Locate the cell with the specified text and output its (x, y) center coordinate. 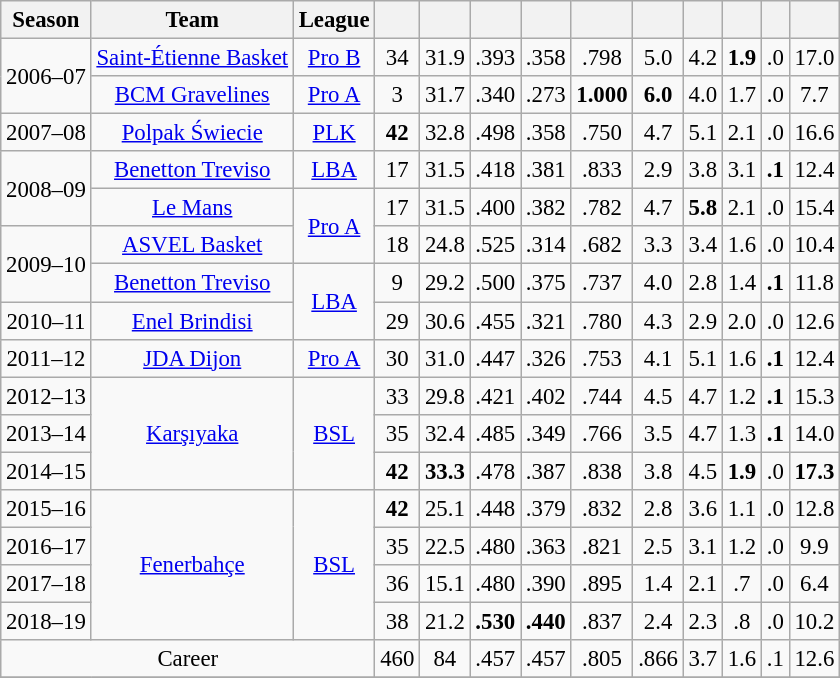
3.5 (658, 433)
34 (398, 58)
Enel Brindisi (192, 321)
Polpak Świecie (192, 133)
2.5 (658, 546)
2014–15 (46, 471)
7.7 (814, 95)
31.7 (445, 95)
JDA Dijon (192, 358)
1.1 (742, 509)
17.0 (814, 58)
.393 (495, 58)
.485 (495, 433)
2008–09 (46, 188)
.780 (602, 321)
.832 (602, 509)
16.6 (814, 133)
33.3 (445, 471)
League (334, 20)
1.7 (742, 95)
.866 (658, 659)
3.4 (702, 245)
29 (398, 321)
2015–16 (46, 509)
2007–08 (46, 133)
6.4 (814, 584)
.447 (495, 358)
24.8 (445, 245)
Fenerbahçe (192, 565)
2.0 (742, 321)
.8 (742, 621)
1.3 (742, 433)
.326 (546, 358)
12.8 (814, 509)
Le Mans (192, 208)
2010–11 (46, 321)
.530 (495, 621)
2.4 (658, 621)
3.3 (658, 245)
.478 (495, 471)
5.0 (658, 58)
.379 (546, 509)
.838 (602, 471)
10.4 (814, 245)
.340 (495, 95)
Team (192, 20)
14.0 (814, 433)
.744 (602, 396)
15.3 (814, 396)
.753 (602, 358)
2006–07 (46, 76)
.382 (546, 208)
Karşıyaka (192, 434)
ASVEL Basket (192, 245)
.500 (495, 283)
31.0 (445, 358)
18 (398, 245)
.402 (546, 396)
3.6 (702, 509)
.895 (602, 584)
2017–18 (46, 584)
32.8 (445, 133)
Career (188, 659)
.525 (495, 245)
.418 (495, 170)
33 (398, 396)
2018–19 (46, 621)
460 (398, 659)
1.000 (602, 95)
36 (398, 584)
2009–10 (46, 264)
.273 (546, 95)
.421 (495, 396)
30 (398, 358)
31.9 (445, 58)
.314 (546, 245)
.833 (602, 170)
.821 (602, 546)
15.1 (445, 584)
6.0 (658, 95)
.782 (602, 208)
2016–17 (46, 546)
32.4 (445, 433)
.381 (546, 170)
4.1 (658, 358)
Season (46, 20)
.321 (546, 321)
.375 (546, 283)
29.8 (445, 396)
11.8 (814, 283)
.7 (742, 584)
.766 (602, 433)
2012–13 (46, 396)
84 (445, 659)
3 (398, 95)
Pro B (334, 58)
.390 (546, 584)
.498 (495, 133)
.682 (602, 245)
.400 (495, 208)
.440 (546, 621)
.455 (495, 321)
29.2 (445, 283)
.349 (546, 433)
25.1 (445, 509)
2011–12 (46, 358)
.737 (602, 283)
2.3 (702, 621)
9 (398, 283)
30.6 (445, 321)
5.8 (702, 208)
.363 (546, 546)
2013–14 (46, 433)
10.2 (814, 621)
38 (398, 621)
.750 (602, 133)
22.5 (445, 546)
3.7 (702, 659)
.448 (495, 509)
.387 (546, 471)
15.4 (814, 208)
21.2 (445, 621)
.837 (602, 621)
4.3 (658, 321)
.798 (602, 58)
9.9 (814, 546)
PLK (334, 133)
4.2 (702, 58)
Saint-Étienne Basket (192, 58)
BCM Gravelines (192, 95)
.805 (602, 659)
17.3 (814, 471)
